Find where the given text appears and provide that cell's center as [X, Y] coordinate. 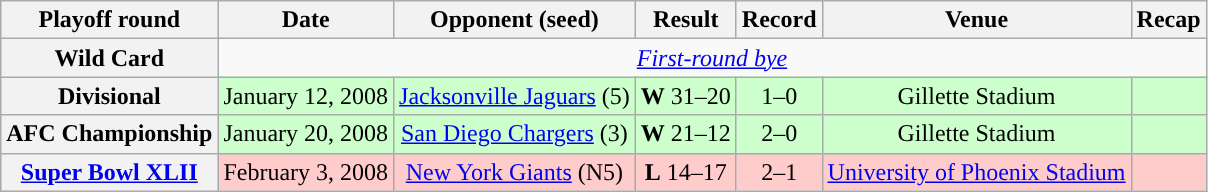
Date [306, 20]
Playoff round [110, 20]
Super Bowl XLII [110, 172]
W 31–20 [686, 96]
2–1 [779, 172]
First-round bye [712, 58]
January 12, 2008 [306, 96]
Result [686, 20]
Jacksonville Jaguars (5) [515, 96]
Record [779, 20]
Recap [1168, 20]
Venue [976, 20]
2–0 [779, 134]
L 14–17 [686, 172]
January 20, 2008 [306, 134]
February 3, 2008 [306, 172]
Divisional [110, 96]
New York Giants (N5) [515, 172]
1–0 [779, 96]
Opponent (seed) [515, 20]
San Diego Chargers (3) [515, 134]
W 21–12 [686, 134]
Wild Card [110, 58]
AFC Championship [110, 134]
University of Phoenix Stadium [976, 172]
